Capture the cell that displays the provided text and extract its (X, Y) central coordinate. 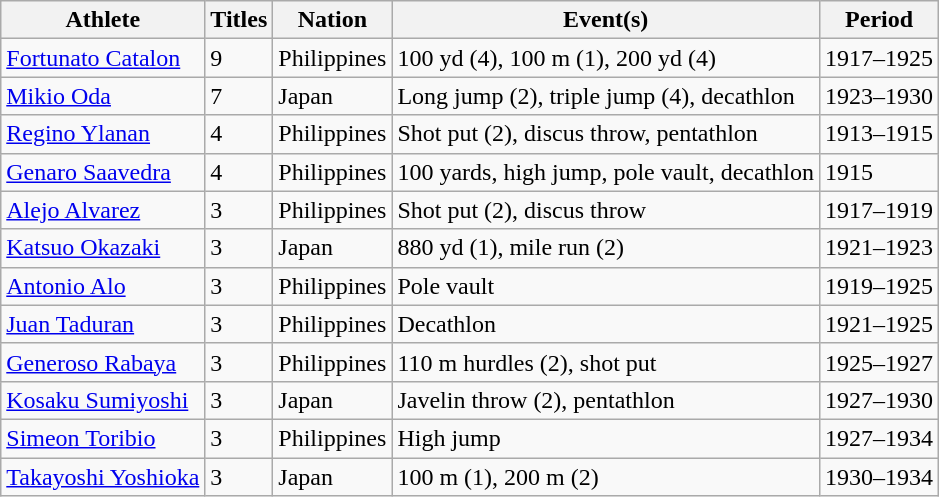
Takayoshi Yoshioka (103, 477)
Kosaku Sumiyoshi (103, 400)
100 yd (4), 100 m (1), 200 yd (4) (606, 58)
1921–1923 (880, 248)
1913–1915 (880, 134)
Generoso Rabaya (103, 362)
1917–1925 (880, 58)
Genaro Saavedra (103, 172)
1923–1930 (880, 96)
1930–1934 (880, 477)
Shot put (2), discus throw, pentathlon (606, 134)
7 (239, 96)
1927–1934 (880, 438)
Shot put (2), discus throw (606, 210)
1927–1930 (880, 400)
9 (239, 58)
Juan Taduran (103, 324)
110 m hurdles (2), shot put (606, 362)
Javelin throw (2), pentathlon (606, 400)
Athlete (103, 20)
Katsuo Okazaki (103, 248)
100 yards, high jump, pole vault, decathlon (606, 172)
Regino Ylanan (103, 134)
Alejo Alvarez (103, 210)
1917–1919 (880, 210)
Simeon Toribio (103, 438)
Period (880, 20)
1925–1927 (880, 362)
Decathlon (606, 324)
Antonio Alo (103, 286)
100 m (1), 200 m (2) (606, 477)
Titles (239, 20)
Nation (332, 20)
Fortunato Catalon (103, 58)
1921–1925 (880, 324)
Long jump (2), triple jump (4), decathlon (606, 96)
Event(s) (606, 20)
880 yd (1), mile run (2) (606, 248)
1915 (880, 172)
Mikio Oda (103, 96)
1919–1925 (880, 286)
Pole vault (606, 286)
High jump (606, 438)
